Return (X, Y) of the center of cell containing provided text 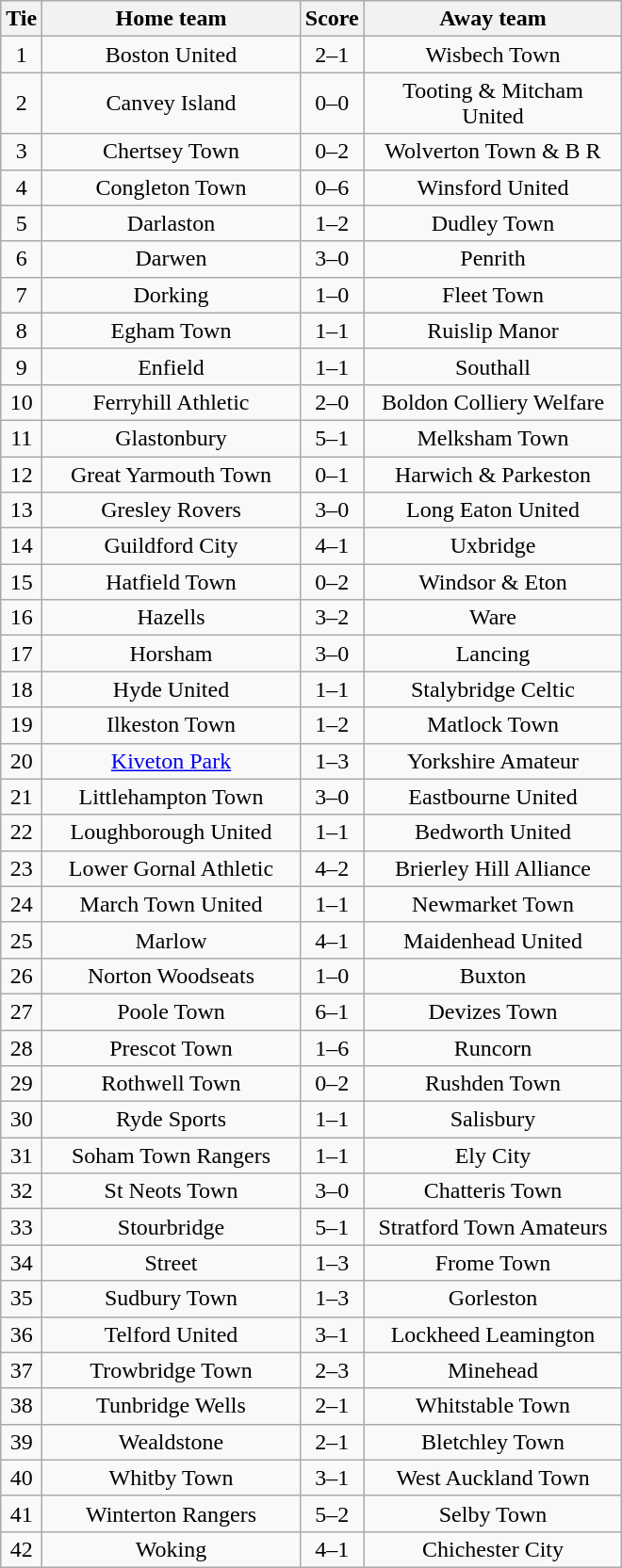
38 (22, 1406)
Enfield (172, 366)
34 (22, 1263)
Stalybridge Celtic (493, 689)
Whitby Town (172, 1478)
Littlehampton Town (172, 797)
Loughborough United (172, 832)
Runcorn (493, 1048)
Norton Woodseats (172, 976)
9 (22, 366)
Fleet Town (493, 295)
Gorleston (493, 1299)
Tunbridge Wells (172, 1406)
10 (22, 402)
Rothwell Town (172, 1084)
26 (22, 976)
30 (22, 1120)
20 (22, 761)
Southall (493, 366)
Tie (22, 19)
13 (22, 510)
12 (22, 474)
39 (22, 1442)
Penrith (493, 259)
Matlock Town (493, 725)
Winterton Rangers (172, 1513)
Kiveton Park (172, 761)
Whitstable Town (493, 1406)
Congleton Town (172, 187)
4 (22, 187)
42 (22, 1549)
Ilkeston Town (172, 725)
7 (22, 295)
8 (22, 331)
24 (22, 904)
27 (22, 1011)
41 (22, 1513)
Darlaston (172, 223)
Boston United (172, 55)
37 (22, 1370)
Eastbourne United (493, 797)
5–2 (332, 1513)
Horsham (172, 654)
21 (22, 797)
Wealdstone (172, 1442)
Melksham Town (493, 438)
3–2 (332, 618)
Away team (493, 19)
Chatteris Town (493, 1191)
2 (22, 104)
32 (22, 1191)
25 (22, 940)
5 (22, 223)
35 (22, 1299)
31 (22, 1156)
0–0 (332, 104)
Frome Town (493, 1263)
Selby Town (493, 1513)
Ferryhill Athletic (172, 402)
1 (22, 55)
Windsor & Eton (493, 582)
Glastonbury (172, 438)
Ruislip Manor (493, 331)
Woking (172, 1549)
17 (22, 654)
33 (22, 1227)
15 (22, 582)
Guildford City (172, 546)
Marlow (172, 940)
Poole Town (172, 1011)
Lancing (493, 654)
Egham Town (172, 331)
Score (332, 19)
Winsford United (493, 187)
Buxton (493, 976)
40 (22, 1478)
3 (22, 152)
Rushden Town (493, 1084)
1–6 (332, 1048)
West Auckland Town (493, 1478)
Chichester City (493, 1549)
18 (22, 689)
23 (22, 868)
Hyde United (172, 689)
Prescot Town (172, 1048)
0–6 (332, 187)
Ware (493, 618)
Sudbury Town (172, 1299)
Stourbridge (172, 1227)
Lockheed Leamington (493, 1334)
0–1 (332, 474)
Chertsey Town (172, 152)
Gresley Rovers (172, 510)
Ely City (493, 1156)
St Neots Town (172, 1191)
Soham Town Rangers (172, 1156)
Dorking (172, 295)
Yorkshire Amateur (493, 761)
Uxbridge (493, 546)
Brierley Hill Alliance (493, 868)
Canvey Island (172, 104)
Trowbridge Town (172, 1370)
Long Eaton United (493, 510)
29 (22, 1084)
Bletchley Town (493, 1442)
Harwich & Parkeston (493, 474)
Wisbech Town (493, 55)
Home team (172, 19)
19 (22, 725)
Street (172, 1263)
Hatfield Town (172, 582)
Darwen (172, 259)
Dudley Town (493, 223)
Telford United (172, 1334)
March Town United (172, 904)
Newmarket Town (493, 904)
36 (22, 1334)
14 (22, 546)
Hazells (172, 618)
11 (22, 438)
16 (22, 618)
2–3 (332, 1370)
Lower Gornal Athletic (172, 868)
Maidenhead United (493, 940)
Devizes Town (493, 1011)
Stratford Town Amateurs (493, 1227)
6 (22, 259)
Great Yarmouth Town (172, 474)
Boldon Colliery Welfare (493, 402)
4–2 (332, 868)
Wolverton Town & B R (493, 152)
2–0 (332, 402)
6–1 (332, 1011)
Salisbury (493, 1120)
Tooting & Mitcham United (493, 104)
Minehead (493, 1370)
Ryde Sports (172, 1120)
Bedworth United (493, 832)
28 (22, 1048)
22 (22, 832)
